Find where the given text appears and provide that cell's center as (X, Y) coordinate. 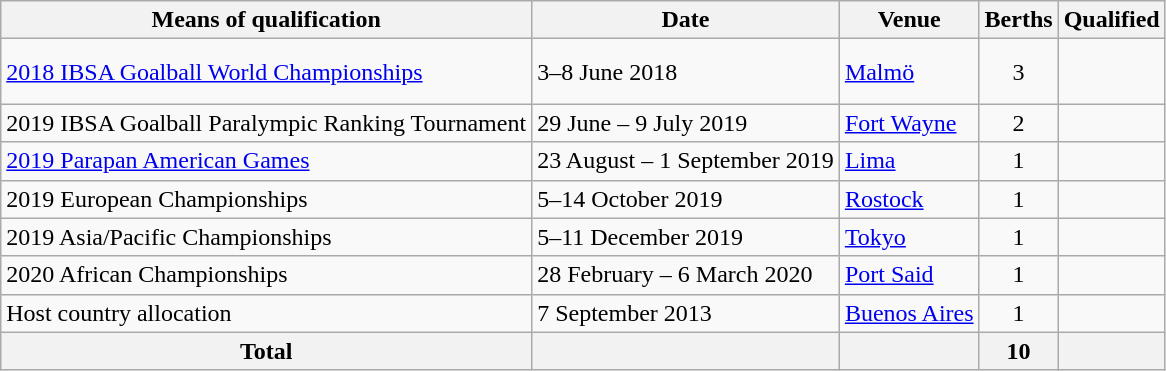
2019 European Championships (266, 199)
Buenos Aires (909, 313)
2020 African Championships (266, 275)
Tokyo (909, 237)
28 February – 6 March 2020 (686, 275)
Rostock (909, 199)
2019 Parapan American Games (266, 161)
Fort Wayne (909, 123)
Host country allocation (266, 313)
Means of qualification (266, 20)
7 September 2013 (686, 313)
Malmö (909, 72)
2018 IBSA Goalball World Championships (266, 72)
3–8 June 2018 (686, 72)
Qualified (1112, 20)
23 August – 1 September 2019 (686, 161)
10 (1018, 351)
Total (266, 351)
3 (1018, 72)
Date (686, 20)
Venue (909, 20)
29 June – 9 July 2019 (686, 123)
2 (1018, 123)
Port Said (909, 275)
2019 Asia/Pacific Championships (266, 237)
Berths (1018, 20)
2019 IBSA Goalball Paralympic Ranking Tournament (266, 123)
5–11 December 2019 (686, 237)
5–14 October 2019 (686, 199)
Lima (909, 161)
